Find where the given text appears and provide that cell's center as (X, Y) coordinate. 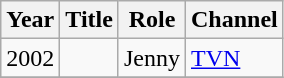
Year (30, 20)
2002 (30, 58)
Role (152, 20)
Title (90, 20)
Jenny (152, 58)
Channel (234, 20)
TVN (234, 58)
